Find where the given text appears and provide that cell's center as [X, Y] coordinate. 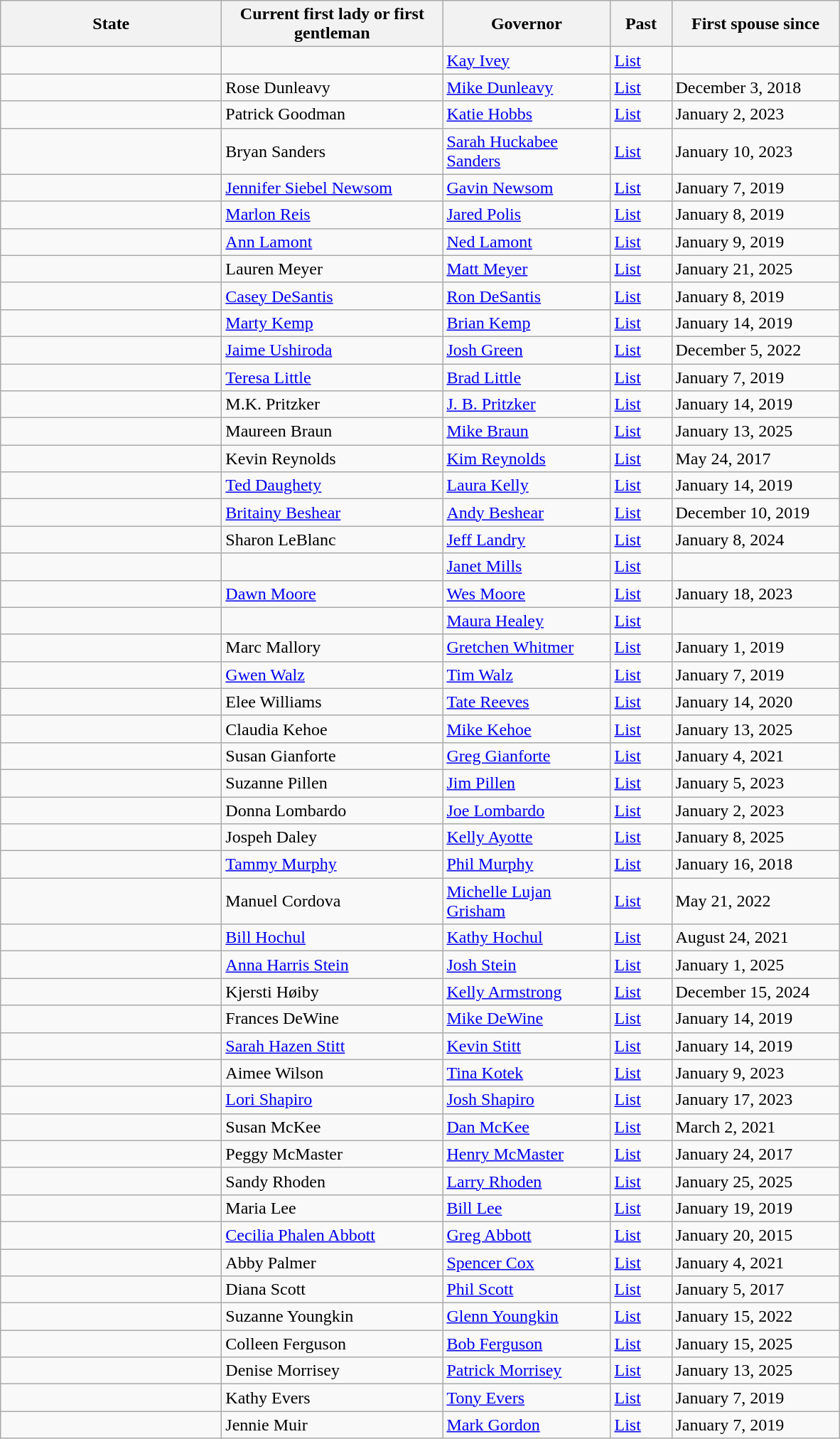
Claudia Kehoe [333, 729]
Maura Healey [527, 621]
December 3, 2018 [755, 87]
Kathy Evers [333, 1398]
Aimee Wilson [333, 1073]
December 10, 2019 [755, 513]
December 5, 2022 [755, 350]
M.K. Pritzker [333, 405]
Wes Moore [527, 594]
Mike Kehoe [527, 729]
Josh Stein [527, 965]
August 24, 2021 [755, 938]
Bryan Sanders [333, 151]
Tim Walz [527, 675]
Katie Hobbs [527, 114]
Jaime Ushiroda [333, 350]
Josh Shapiro [527, 1100]
Glenn Youngkin [527, 1317]
Bill Hochul [333, 938]
Bob Ferguson [527, 1344]
Teresa Little [333, 378]
Gavin Newsom [527, 188]
Maria Lee [333, 1208]
Ned Lamont [527, 242]
December 15, 2024 [755, 992]
Anna Harris Stein [333, 965]
Frances DeWine [333, 1019]
Phil Scott [527, 1290]
May 24, 2017 [755, 459]
Kay Ivey [527, 60]
January 16, 2018 [755, 865]
Mike Dunleavy [527, 87]
Tate Reeves [527, 702]
Cecilia Phalen Abbott [333, 1235]
Susan Gianforte [333, 756]
Lori Shapiro [333, 1100]
Sarah Hazen Stitt [333, 1046]
Josh Green [527, 350]
Mike Braun [527, 432]
Elee Williams [333, 702]
Peggy McMaster [333, 1154]
January 25, 2025 [755, 1181]
Brad Little [527, 378]
Past [641, 24]
Mark Gordon [527, 1425]
January 15, 2025 [755, 1344]
Patrick Goodman [333, 114]
Sandy Rhoden [333, 1181]
Current first lady or first gentleman [333, 24]
January 21, 2025 [755, 269]
Kevin Stitt [527, 1046]
January 18, 2023 [755, 594]
Laura Kelly [527, 486]
Tammy Murphy [333, 865]
Kelly Armstrong [527, 992]
Jeff Landry [527, 540]
January 19, 2019 [755, 1208]
Marc Mallory [333, 648]
Suzanne Pillen [333, 783]
J. B. Pritzker [527, 405]
January 5, 2023 [755, 783]
Manuel Cordova [333, 902]
Sharon LeBlanc [333, 540]
Greg Gianforte [527, 756]
Andy Beshear [527, 513]
Dan McKee [527, 1127]
Donna Lombardo [333, 810]
January 5, 2017 [755, 1290]
Phil Murphy [527, 865]
Janet Mills [527, 567]
January 9, 2023 [755, 1073]
Jennifer Siebel Newsom [333, 188]
January 1, 2019 [755, 648]
Jospeh Daley [333, 838]
Ann Lamont [333, 242]
January 17, 2023 [755, 1100]
First spouse since [755, 24]
January 24, 2017 [755, 1154]
Maureen Braun [333, 432]
Brian Kemp [527, 323]
Marlon Reis [333, 215]
January 20, 2015 [755, 1235]
Mike DeWine [527, 1019]
January 9, 2019 [755, 242]
Governor [527, 24]
Suzanne Youngkin [333, 1317]
Lauren Meyer [333, 269]
Kjersti Høiby [333, 992]
Ted Daughety [333, 486]
Jennie Muir [333, 1425]
Bill Lee [527, 1208]
January 10, 2023 [755, 151]
Gretchen Whitmer [527, 648]
May 21, 2022 [755, 902]
January 8, 2025 [755, 838]
January 14, 2020 [755, 702]
Britainy Beshear [333, 513]
Rose Dunleavy [333, 87]
Spencer Cox [527, 1262]
Denise Morrisey [333, 1371]
Abby Palmer [333, 1262]
January 1, 2025 [755, 965]
Joe Lombardo [527, 810]
March 2, 2021 [755, 1127]
Dawn Moore [333, 594]
January 15, 2022 [755, 1317]
Kevin Reynolds [333, 459]
Sarah Huckabee Sanders [527, 151]
Henry McMaster [527, 1154]
Matt Meyer [527, 269]
January 8, 2024 [755, 540]
Susan McKee [333, 1127]
Casey DeSantis [333, 296]
Diana Scott [333, 1290]
Jim Pillen [527, 783]
Kathy Hochul [527, 938]
State [111, 24]
Kelly Ayotte [527, 838]
Michelle Lujan Grisham [527, 902]
Colleen Ferguson [333, 1344]
Kim Reynolds [527, 459]
Marty Kemp [333, 323]
Tony Evers [527, 1398]
Patrick Morrisey [527, 1371]
Ron DeSantis [527, 296]
Gwen Walz [333, 675]
Tina Kotek [527, 1073]
Greg Abbott [527, 1235]
Larry Rhoden [527, 1181]
Jared Polis [527, 215]
